Capture the cell that displays the provided text and extract its (x, y) central coordinate. 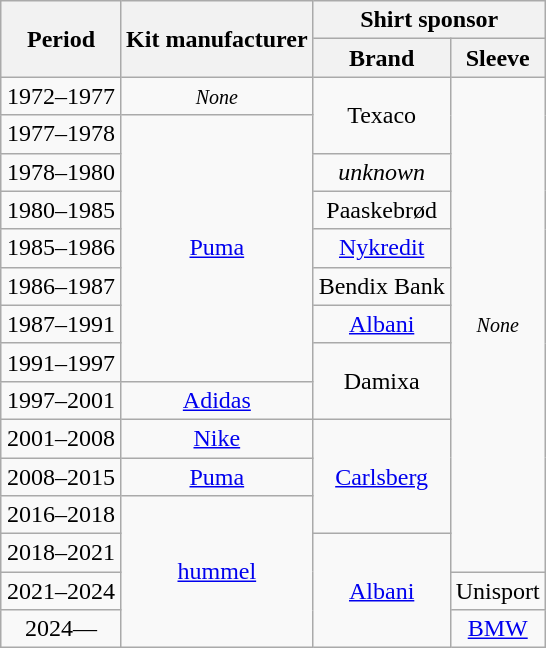
Kit manufacturer (218, 39)
unknown (382, 172)
2001–2008 (60, 438)
1997–2001 (60, 400)
1972–1977 (60, 96)
Nike (218, 438)
2016–2018 (60, 515)
Sleeve (498, 58)
Nykredit (382, 248)
2008–2015 (60, 477)
2018–2021 (60, 553)
1978–1980 (60, 172)
Damixa (382, 381)
1991–1997 (60, 362)
1986–1987 (60, 286)
Paaskebrød (382, 210)
BMW (498, 629)
1985–1986 (60, 248)
Brand (382, 58)
Texaco (382, 115)
Adidas (218, 400)
2021–2024 (60, 591)
1977–1978 (60, 134)
Unisport (498, 591)
Period (60, 39)
Carlsberg (382, 476)
Shirt sponsor (429, 20)
2024— (60, 629)
1980–1985 (60, 210)
1987–1991 (60, 324)
hummel (218, 572)
Bendix Bank (382, 286)
